Pinpoint the cell where the given text exists, returning its (X, Y) midpoint coordinate. 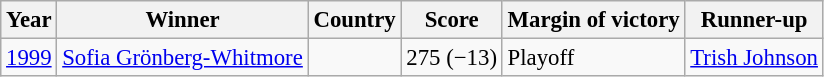
1999 (29, 58)
Trish Johnson (754, 58)
Margin of victory (594, 20)
275 (−13) (452, 58)
Winner (182, 20)
Sofia Grönberg-Whitmore (182, 58)
Year (29, 20)
Runner-up (754, 20)
Playoff (594, 58)
Country (354, 20)
Score (452, 20)
